Pinpoint the cell where the given text exists, returning its [x, y] midpoint coordinate. 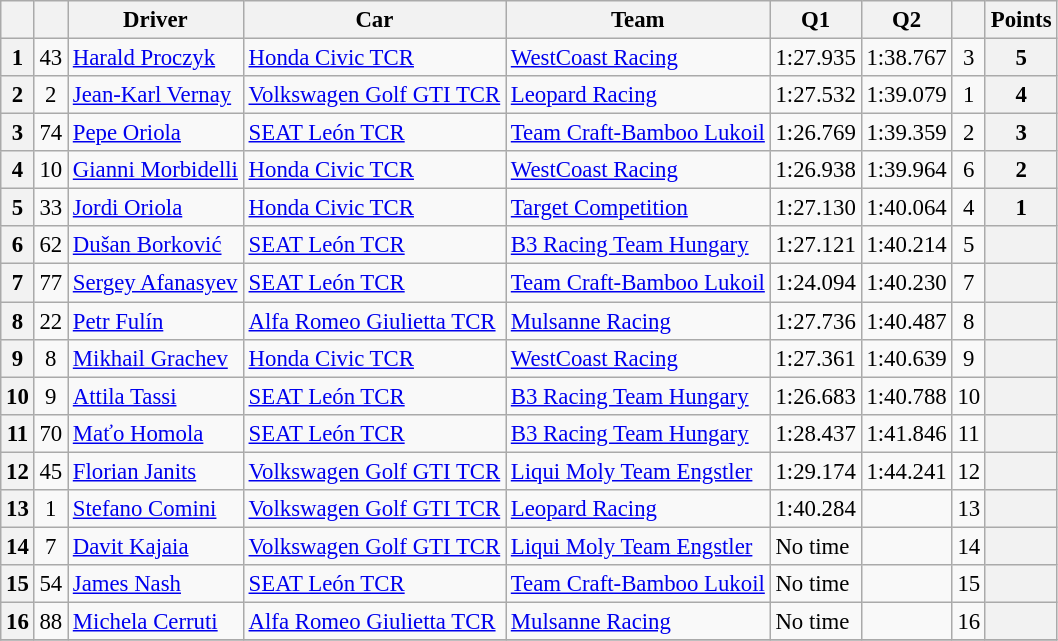
Attila Tassi [156, 396]
22 [50, 321]
Mikhail Grachev [156, 358]
Jean-Karl Vernay [156, 95]
88 [50, 621]
1:27.736 [816, 321]
Target Competition [638, 208]
1:27.121 [816, 245]
70 [50, 433]
1:40.788 [906, 396]
1:41.846 [906, 433]
Maťo Homola [156, 433]
1:40.230 [906, 283]
33 [50, 208]
James Nash [156, 584]
1:26.769 [816, 133]
1:39.359 [906, 133]
Q1 [816, 20]
Jordi Oriola [156, 208]
1:24.094 [816, 283]
Team [638, 20]
1:27.935 [816, 58]
Q2 [906, 20]
62 [50, 245]
1:26.938 [816, 170]
1:40.639 [906, 358]
Florian Janits [156, 471]
Petr Fulín [156, 321]
Dušan Borković [156, 245]
Car [374, 20]
1:44.241 [906, 471]
Pepe Oriola [156, 133]
Davit Kajaia [156, 546]
1:28.437 [816, 433]
45 [50, 471]
Driver [156, 20]
1:40.487 [906, 321]
Sergey Afanasyev [156, 283]
1:39.079 [906, 95]
1:27.532 [816, 95]
1:27.361 [816, 358]
54 [50, 584]
1:26.683 [816, 396]
1:29.174 [816, 471]
Harald Proczyk [156, 58]
Stefano Comini [156, 509]
Gianni Morbidelli [156, 170]
43 [50, 58]
77 [50, 283]
1:27.130 [816, 208]
1:40.214 [906, 245]
1:40.064 [906, 208]
Michela Cerruti [156, 621]
1:39.964 [906, 170]
74 [50, 133]
Points [1020, 20]
1:38.767 [906, 58]
1:40.284 [816, 509]
